Identify which cell holds the provided text, then report its [x, y] central coordinate. 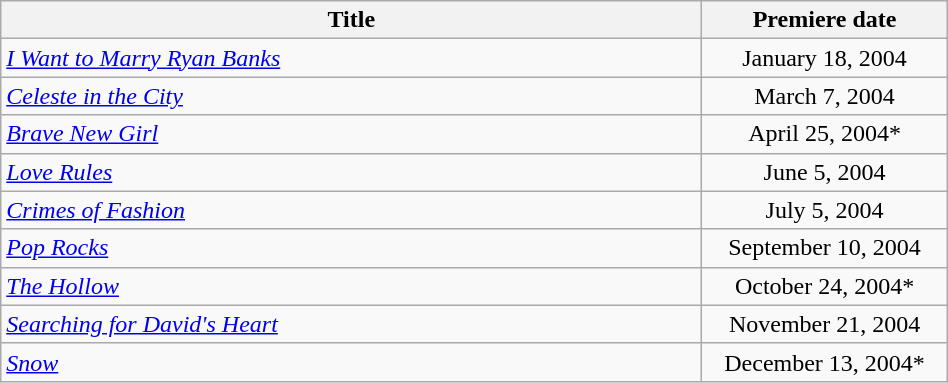
Brave New Girl [352, 134]
The Hollow [352, 286]
April 25, 2004* [824, 134]
July 5, 2004 [824, 210]
June 5, 2004 [824, 172]
September 10, 2004 [824, 248]
Celeste in the City [352, 96]
Crimes of Fashion [352, 210]
January 18, 2004 [824, 58]
October 24, 2004* [824, 286]
November 21, 2004 [824, 324]
Title [352, 20]
Pop Rocks [352, 248]
I Want to Marry Ryan Banks [352, 58]
Snow [352, 362]
Love Rules [352, 172]
Searching for David's Heart [352, 324]
March 7, 2004 [824, 96]
December 13, 2004* [824, 362]
Premiere date [824, 20]
